Pinpoint the cell where the given text exists, returning its (X, Y) midpoint coordinate. 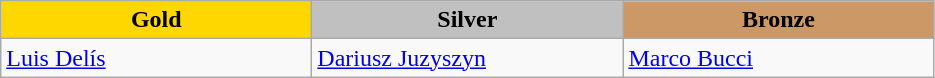
Dariusz Juzyszyn (468, 58)
Marco Bucci (778, 58)
Silver (468, 20)
Bronze (778, 20)
Gold (156, 20)
Luis Delís (156, 58)
